Return the [X, Y] coordinate for the center point of the cell that contains the specified text.  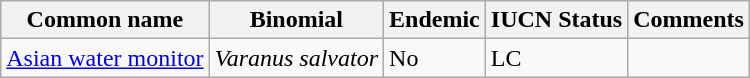
Endemic [435, 20]
LC [556, 58]
Asian water monitor [105, 58]
Common name [105, 20]
Comments [689, 20]
Varanus salvator [296, 58]
IUCN Status [556, 20]
No [435, 58]
Binomial [296, 20]
